From the cell containing the given text, extract its center point as (x, y) coordinate. 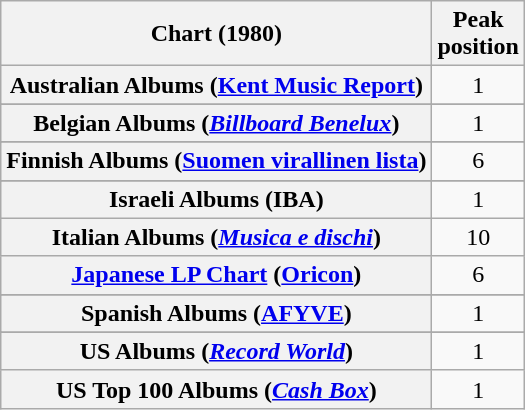
Peakposition (478, 34)
Spanish Albums (AFYVE) (216, 313)
Belgian Albums (Billboard Benelux) (216, 123)
US Top 100 Albums (Cash Box) (216, 389)
Finnish Albums (Suomen virallinen lista) (216, 161)
Chart (1980) (216, 34)
Japanese LP Chart (Oricon) (216, 275)
Italian Albums (Musica e dischi) (216, 237)
US Albums (Record World) (216, 351)
Israeli Albums (IBA) (216, 199)
Australian Albums (Kent Music Report) (216, 85)
10 (478, 237)
